Extract the (X, Y) coordinate from the center of the cell holding the provided text.  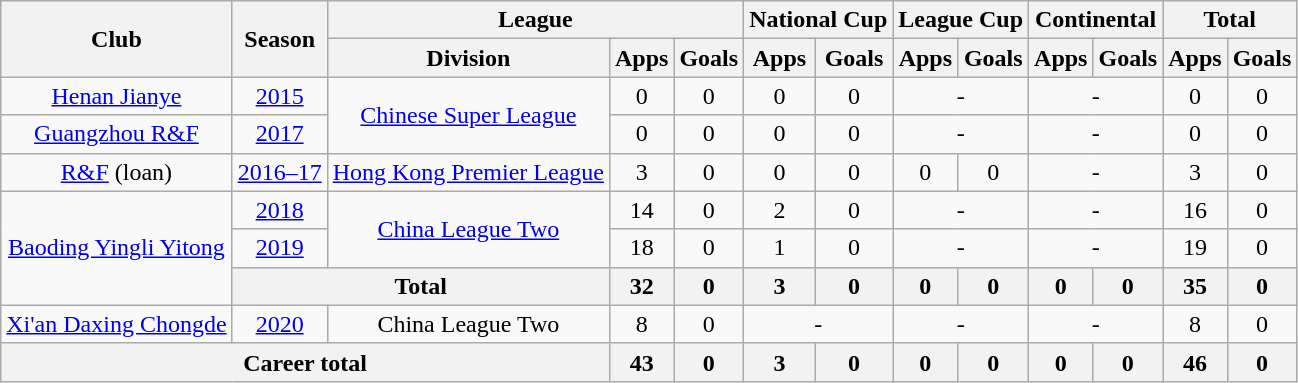
46 (1195, 362)
1 (780, 248)
16 (1195, 210)
Baoding Yingli Yitong (116, 248)
2019 (280, 248)
R&F (loan) (116, 172)
43 (641, 362)
League Cup (961, 20)
Chinese Super League (468, 115)
Division (468, 58)
Career total (306, 362)
Henan Jianye (116, 96)
18 (641, 248)
2018 (280, 210)
Club (116, 39)
32 (641, 286)
2016–17 (280, 172)
2 (780, 210)
Season (280, 39)
2020 (280, 324)
Continental (1096, 20)
Guangzhou R&F (116, 134)
19 (1195, 248)
2015 (280, 96)
Hong Kong Premier League (468, 172)
35 (1195, 286)
14 (641, 210)
National Cup (818, 20)
2017 (280, 134)
League (536, 20)
Xi'an Daxing Chongde (116, 324)
